Provide the [X, Y] coordinate of the cell's center where the given text is located.  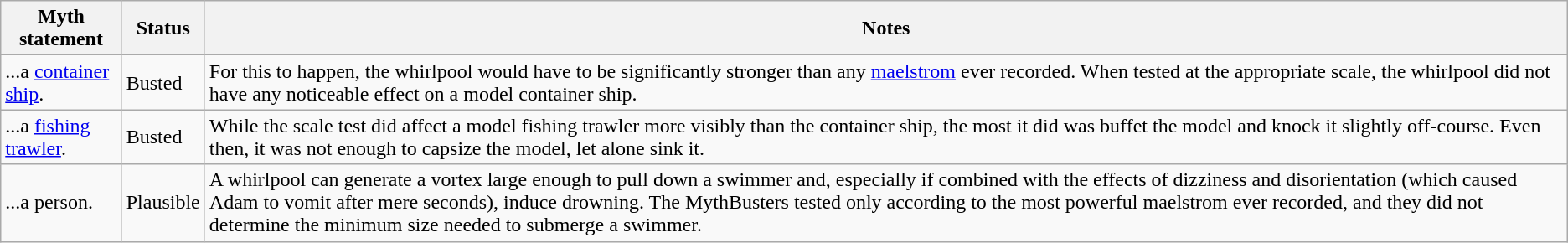
Myth statement [61, 28]
Status [162, 28]
Notes [886, 28]
...a person. [61, 203]
...a container ship. [61, 82]
...a fishing trawler. [61, 137]
Plausible [162, 203]
